Output the (x, y) coordinate of the center of the cell containing the given text.  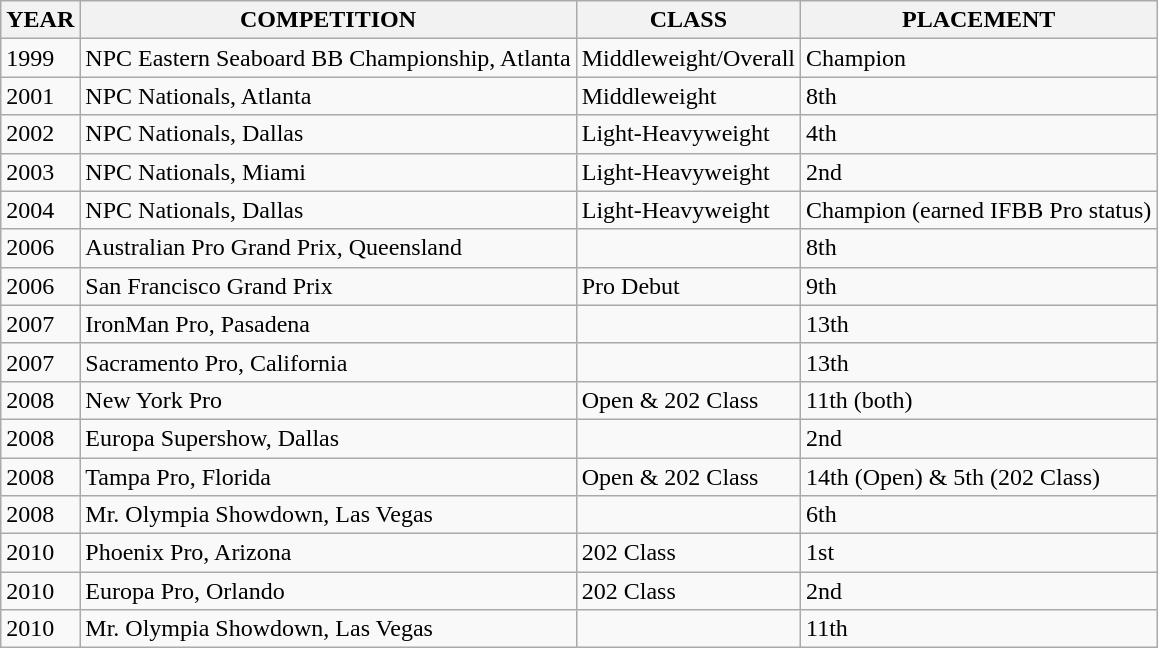
Middleweight/Overall (688, 58)
NPC Nationals, Miami (328, 172)
New York Pro (328, 400)
YEAR (40, 20)
9th (979, 286)
Europa Supershow, Dallas (328, 438)
PLACEMENT (979, 20)
Sacramento Pro, California (328, 362)
Australian Pro Grand Prix, Queensland (328, 248)
4th (979, 134)
2001 (40, 96)
6th (979, 515)
NPC Nationals, Atlanta (328, 96)
1999 (40, 58)
CLASS (688, 20)
Champion (979, 58)
COMPETITION (328, 20)
Phoenix Pro, Arizona (328, 553)
IronMan Pro, Pasadena (328, 324)
Tampa Pro, Florida (328, 477)
NPC Eastern Seaboard BB Championship, Atlanta (328, 58)
2004 (40, 210)
Champion (earned IFBB Pro status) (979, 210)
1st (979, 553)
San Francisco Grand Prix (328, 286)
11th (both) (979, 400)
14th (Open) & 5th (202 Class) (979, 477)
Middleweight (688, 96)
Europa Pro, Orlando (328, 591)
2002 (40, 134)
2003 (40, 172)
Pro Debut (688, 286)
11th (979, 629)
